Pinpoint the cell where the given text exists, returning its (X, Y) midpoint coordinate. 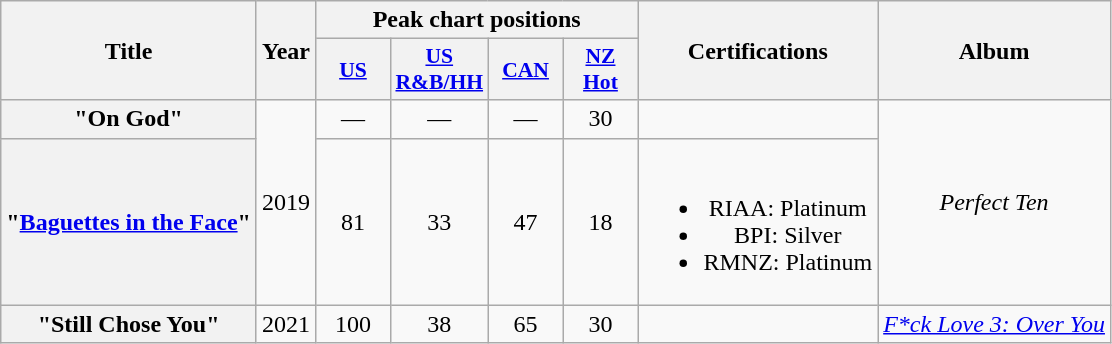
Album (994, 50)
RIAA: PlatinumBPI: SilverRMNZ: Platinum (758, 222)
NZHot (600, 70)
USR&B/HH (439, 70)
"On God" (129, 119)
Perfect Ten (994, 202)
47 (526, 222)
"Baguettes in the Face" (129, 222)
2019 (286, 202)
2021 (286, 324)
Title (129, 50)
65 (526, 324)
Certifications (758, 50)
F*ck Love 3: Over You (994, 324)
Peak chart positions (477, 20)
US (354, 70)
18 (600, 222)
81 (354, 222)
33 (439, 222)
100 (354, 324)
Year (286, 50)
38 (439, 324)
"Still Chose You" (129, 324)
CAN (526, 70)
